From the cell containing the given text, extract its center point as (X, Y) coordinate. 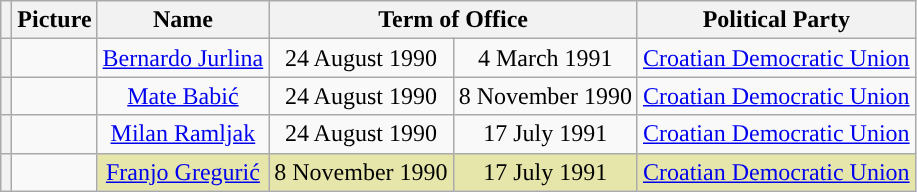
Franjo Gregurić (183, 172)
Name (183, 20)
Political Party (776, 20)
Term of Office (454, 20)
4 March 1991 (545, 58)
Milan Ramljak (183, 134)
Picture (54, 20)
Mate Babić (183, 96)
Bernardo Jurlina (183, 58)
